Find where the given text appears and provide that cell's center as [X, Y] coordinate. 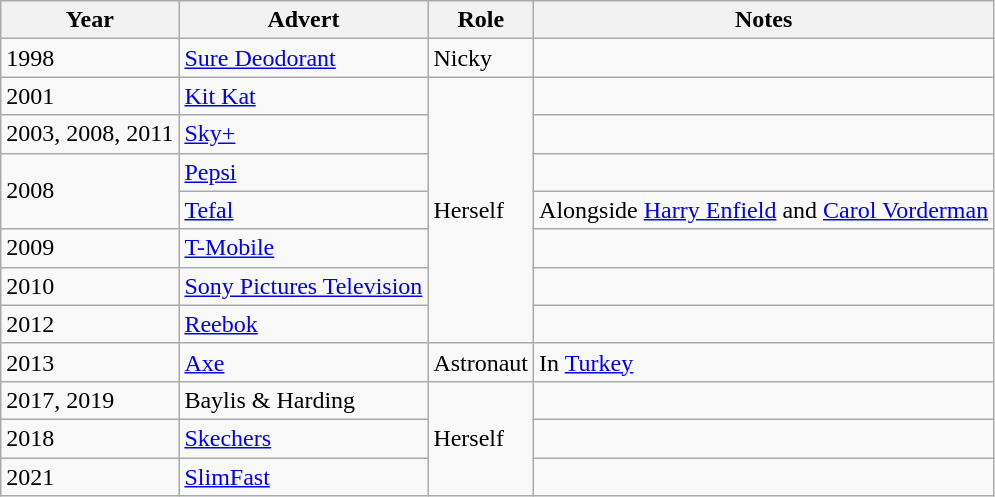
Sure Deodorant [304, 58]
Axe [304, 362]
2003, 2008, 2011 [90, 134]
T-Mobile [304, 248]
In Turkey [764, 362]
2012 [90, 324]
Astronaut [481, 362]
Sky+ [304, 134]
Notes [764, 20]
2021 [90, 477]
Baylis & Harding [304, 400]
Year [90, 20]
Reebok [304, 324]
2009 [90, 248]
2017, 2019 [90, 400]
2018 [90, 438]
Advert [304, 20]
Alongside Harry Enfield and Carol Vorderman [764, 210]
Sony Pictures Television [304, 286]
Skechers [304, 438]
Role [481, 20]
2008 [90, 191]
2013 [90, 362]
Pepsi [304, 172]
SlimFast [304, 477]
Tefal [304, 210]
2010 [90, 286]
Kit Kat [304, 96]
1998 [90, 58]
Nicky [481, 58]
2001 [90, 96]
